Capture the cell that displays the provided text and extract its (x, y) central coordinate. 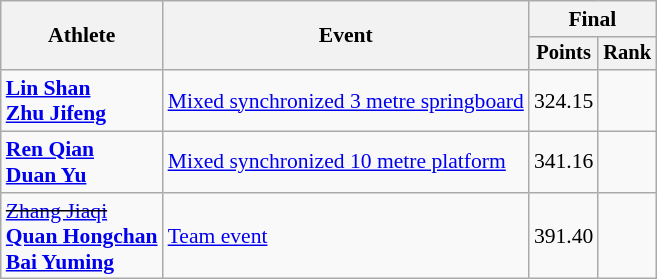
Event (346, 36)
324.15 (564, 100)
Lin ShanZhu Jifeng (82, 100)
Athlete (82, 36)
Final (592, 19)
Points (564, 54)
341.16 (564, 162)
Mixed synchronized 10 metre platform (346, 162)
Ren QianDuan Yu (82, 162)
Mixed synchronized 3 metre springboard (346, 100)
Rank (627, 54)
